For the text-containing cell, return its midpoint in [X, Y] coordinate format. 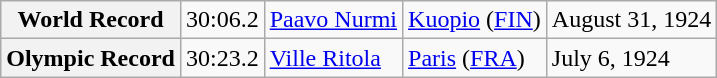
30:06.2 [222, 20]
Paris (FRA) [475, 58]
World Record [91, 20]
August 31, 1924 [631, 20]
Paavo Nurmi [333, 20]
30:23.2 [222, 58]
Olympic Record [91, 58]
July 6, 1924 [631, 58]
Kuopio (FIN) [475, 20]
Ville Ritola [333, 58]
